Find where the given text appears and provide that cell's center as [X, Y] coordinate. 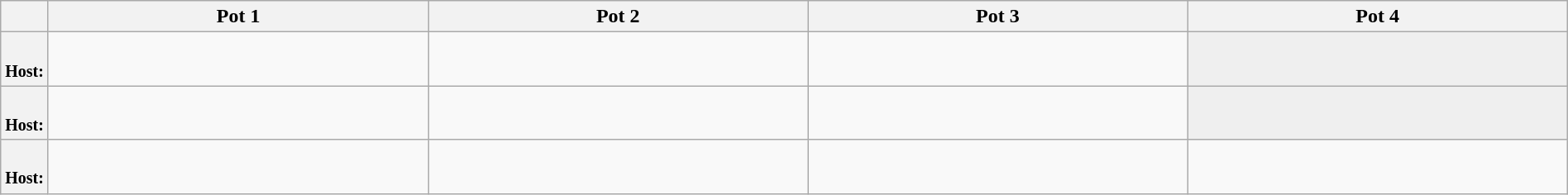
Pot 1 [238, 17]
Pot 3 [997, 17]
Pot 2 [619, 17]
Pot 4 [1378, 17]
